Provide the (x, y) coordinate of the cell's center where the given text is located.  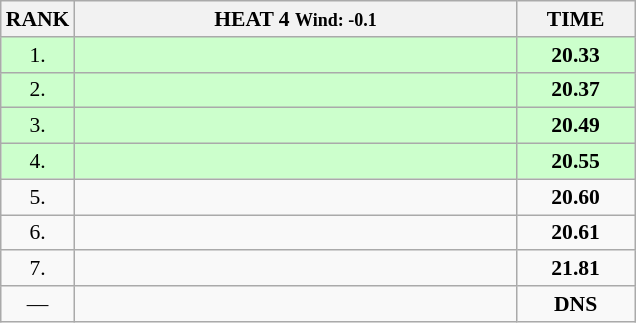
DNS (576, 304)
20.61 (576, 233)
7. (38, 269)
TIME (576, 19)
20.55 (576, 162)
1. (38, 55)
HEAT 4 Wind: -0.1 (295, 19)
20.37 (576, 90)
21.81 (576, 269)
RANK (38, 19)
2. (38, 90)
5. (38, 197)
20.49 (576, 126)
20.60 (576, 197)
3. (38, 126)
4. (38, 162)
— (38, 304)
6. (38, 233)
20.33 (576, 55)
